For the text-containing cell, return its midpoint in (X, Y) coordinate format. 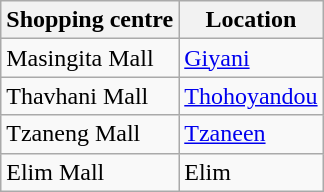
Thavhani Mall (90, 96)
Tzaneng Mall (90, 134)
Shopping centre (90, 20)
Giyani (251, 58)
Tzaneen (251, 134)
Elim (251, 172)
Location (251, 20)
Masingita Mall (90, 58)
Thohoyandou (251, 96)
Elim Mall (90, 172)
